Scan for the cell matching the given text and deliver its (X, Y) coordinate at center. 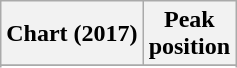
Peakposition (189, 34)
Chart (2017) (72, 34)
